Detect which cell encompasses the target text, then output its (x, y) center coordinate. 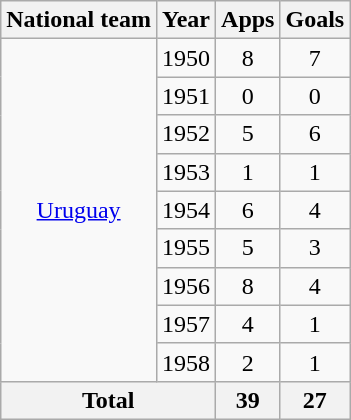
National team (79, 20)
1952 (186, 134)
2 (248, 362)
1955 (186, 248)
Uruguay (79, 210)
1956 (186, 286)
1951 (186, 96)
Year (186, 20)
1954 (186, 210)
Apps (248, 20)
Goals (315, 20)
1958 (186, 362)
7 (315, 58)
27 (315, 400)
Total (108, 400)
1957 (186, 324)
39 (248, 400)
3 (315, 248)
1950 (186, 58)
1953 (186, 172)
